Detect which cell encompasses the target text, then output its (x, y) center coordinate. 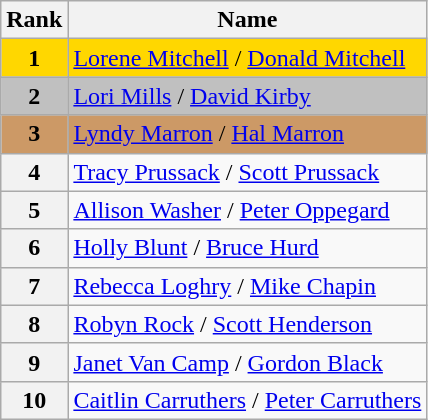
Tracy Prussack / Scott Prussack (248, 172)
Lori Mills / David Kirby (248, 96)
6 (34, 248)
Rank (34, 20)
2 (34, 96)
Name (248, 20)
Janet Van Camp / Gordon Black (248, 362)
3 (34, 134)
Lyndy Marron / Hal Marron (248, 134)
10 (34, 400)
Robyn Rock / Scott Henderson (248, 324)
7 (34, 286)
9 (34, 362)
1 (34, 58)
4 (34, 172)
8 (34, 324)
Lorene Mitchell / Donald Mitchell (248, 58)
5 (34, 210)
Allison Washer / Peter Oppegard (248, 210)
Holly Blunt / Bruce Hurd (248, 248)
Rebecca Loghry / Mike Chapin (248, 286)
Caitlin Carruthers / Peter Carruthers (248, 400)
